For the text-containing cell, return its midpoint in (x, y) coordinate format. 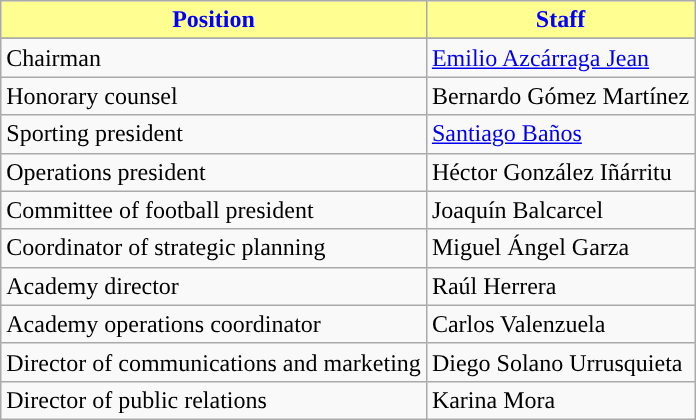
Miguel Ángel Garza (560, 248)
Staff (560, 20)
Operations president (214, 172)
Director of communications and marketing (214, 362)
Coordinator of strategic planning (214, 248)
Chairman (214, 58)
Position (214, 20)
Carlos Valenzuela (560, 324)
Diego Solano Urrusquieta (560, 362)
Academy operations coordinator (214, 324)
Joaquín Balcarcel (560, 210)
Emilio Azcárraga Jean (560, 58)
Santiago Baños (560, 134)
Karina Mora (560, 400)
Honorary counsel (214, 96)
Raúl Herrera (560, 286)
Committee of football president (214, 210)
Sporting president (214, 134)
Academy director (214, 286)
Director of public relations (214, 400)
Bernardo Gómez Martínez (560, 96)
Héctor González Iñárritu (560, 172)
